Scan for the cell matching the given text and deliver its [x, y] coordinate at center. 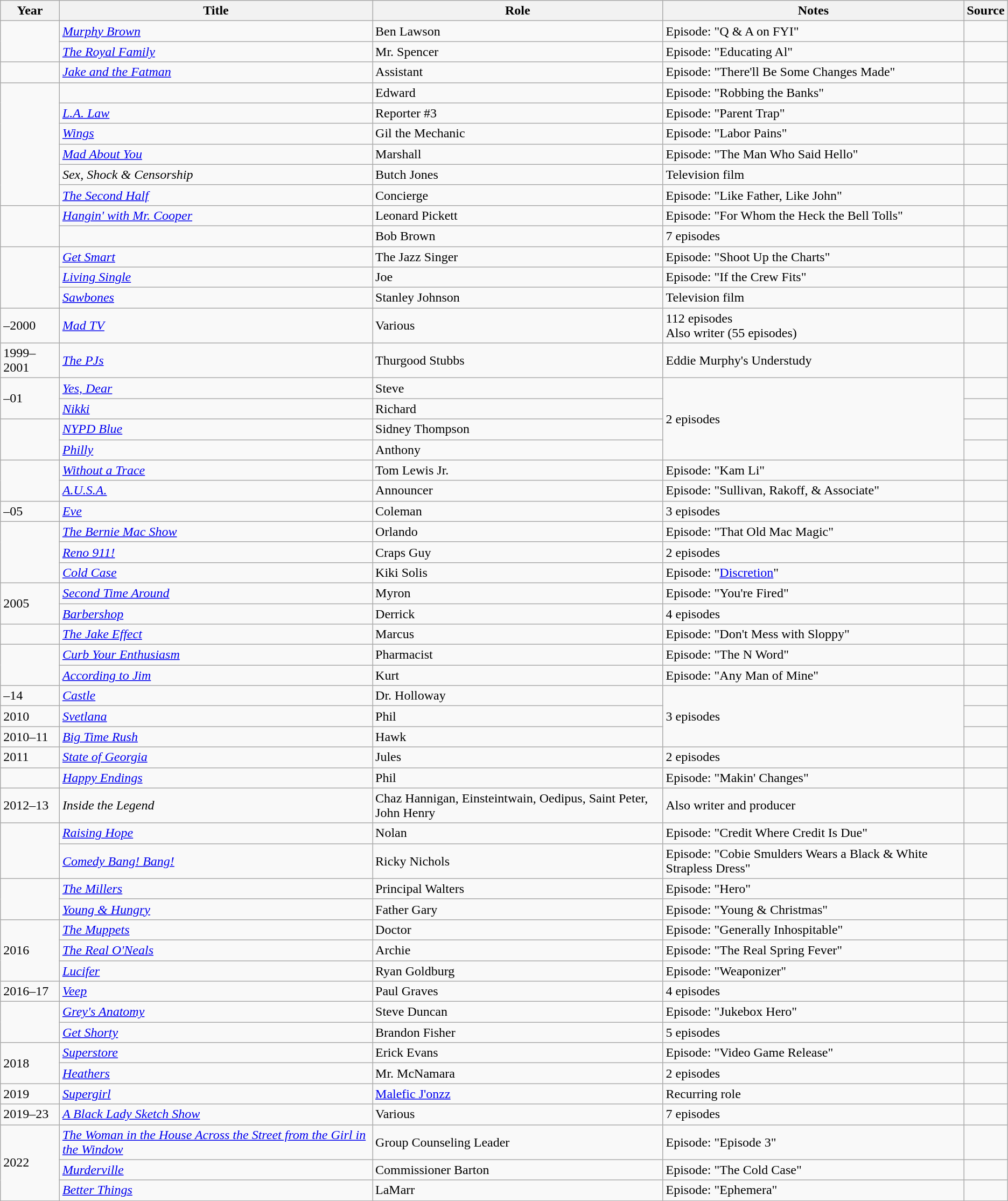
Anthony [518, 450]
Episode: "Robbing the Banks" [813, 93]
Leonard Pickett [518, 215]
Hangin' with Mr. Cooper [215, 215]
Wings [215, 134]
Derrick [518, 613]
Assistant [518, 72]
Tom Lewis Jr. [518, 470]
Commissioner Barton [518, 1170]
Episode: "Episode 3" [813, 1142]
Without a Trace [215, 470]
2011 [30, 757]
Ben Lawson [518, 31]
Steve Duncan [518, 1012]
Supergirl [215, 1094]
Curb Your Enthusiasm [215, 655]
Episode: "Cobie Smulders Wears a Black & White Strapless Dress" [813, 861]
Announcer [518, 491]
Murderville [215, 1170]
The Royal Family [215, 52]
2010–11 [30, 737]
Thurgood Stubbs [518, 361]
Young & Hungry [215, 909]
The Jake Effect [215, 634]
Gil the Mechanic [518, 134]
Episode: "You're Fired" [813, 593]
Episode: "Jukebox Hero" [813, 1012]
Get Smart [215, 257]
Episode: "Young & Christmas" [813, 909]
Heathers [215, 1073]
Malefic J'onzz [518, 1094]
Philly [215, 450]
Joe [518, 277]
Episode: "Q & A on FYI" [813, 31]
Lucifer [215, 971]
Principal Walters [518, 889]
2016 [30, 950]
Sex, Shock & Censorship [215, 174]
The Real O'Neals [215, 950]
Edward [518, 93]
According to Jim [215, 675]
Living Single [215, 277]
Doctor [518, 930]
The Millers [215, 889]
Big Time Rush [215, 737]
Episode: "That Old Mac Magic" [813, 532]
2016–17 [30, 991]
Orlando [518, 532]
Episode: "Labor Pains" [813, 134]
Hawk [518, 737]
Episode: "Parent Trap" [813, 113]
The PJs [215, 361]
The Second Half [215, 195]
Episode: "Any Man of Mine" [813, 675]
Mr. Spencer [518, 52]
2018 [30, 1063]
–2000 [30, 325]
Steve [518, 388]
2012–13 [30, 806]
Episode: "Weaponizer" [813, 971]
Archie [518, 950]
Brandon Fisher [518, 1032]
Ricky Nichols [518, 861]
Episode: "The Man Who Said Hello" [813, 154]
Craps Guy [518, 552]
Pharmacist [518, 655]
Source [985, 11]
Also writer and producer [813, 806]
1999–2001 [30, 361]
2019–23 [30, 1114]
Marshall [518, 154]
Happy Endings [215, 778]
Episode: "Video Game Release" [813, 1053]
The Woman in the House Across the Street from the Girl in the Window [215, 1142]
Episode: "If the Crew Fits" [813, 277]
Kiki Solis [518, 572]
Coleman [518, 511]
Episode: "Don't Mess with Sloppy" [813, 634]
Recurring role [813, 1094]
Erick Evans [518, 1053]
Episode: "Ephemera" [813, 1190]
Reno 911! [215, 552]
Paul Graves [518, 991]
Superstore [215, 1053]
Veep [215, 991]
Eddie Murphy's Understudy [813, 361]
The Bernie Mac Show [215, 532]
Nolan [518, 833]
2022 [30, 1162]
Mad TV [215, 325]
Second Time Around [215, 593]
–01 [30, 399]
Episode: "Discretion" [813, 572]
–05 [30, 511]
Ryan Goldburg [518, 971]
Chaz Hannigan, Einsteintwain, Oedipus, Saint Peter, John Henry [518, 806]
Group Counseling Leader [518, 1142]
5 episodes [813, 1032]
Episode: "Sullivan, Rakoff, & Associate" [813, 491]
Barbershop [215, 613]
Raising Hope [215, 833]
LaMarr [518, 1190]
Episode: "The N Word" [813, 655]
2005 [30, 603]
Nikki [215, 409]
Episode: "Credit Where Credit Is Due" [813, 833]
Episode: "For Whom the Heck the Bell Tolls" [813, 215]
Myron [518, 593]
Yes, Dear [215, 388]
Concierge [518, 195]
112 episodesAlso writer (55 episodes) [813, 325]
Murphy Brown [215, 31]
Get Shorty [215, 1032]
2019 [30, 1094]
The Jazz Singer [518, 257]
Castle [215, 696]
State of Georgia [215, 757]
Richard [518, 409]
Mr. McNamara [518, 1073]
Kurt [518, 675]
Cold Case [215, 572]
–14 [30, 696]
Eve [215, 511]
Jules [518, 757]
L.A. Law [215, 113]
Bob Brown [518, 236]
Sawbones [215, 298]
Inside the Legend [215, 806]
Episode: "The Real Spring Fever" [813, 950]
The Muppets [215, 930]
Role [518, 11]
Stanley Johnson [518, 298]
Title [215, 11]
Year [30, 11]
Episode: "There'll Be Some Changes Made" [813, 72]
Episode: "Hero" [813, 889]
Episode: "Kam Li" [813, 470]
Episode: "Like Father, Like John" [813, 195]
Jake and the Fatman [215, 72]
Mad About You [215, 154]
Sidney Thompson [518, 429]
Better Things [215, 1190]
A.U.S.A. [215, 491]
Episode: "Generally Inhospitable" [813, 930]
Episode: "Educating Al" [813, 52]
Dr. Holloway [518, 696]
Svetlana [215, 716]
Butch Jones [518, 174]
Episode: "The Cold Case" [813, 1170]
Marcus [518, 634]
Episode: "Makin' Changes" [813, 778]
Comedy Bang! Bang! [215, 861]
Father Gary [518, 909]
A Black Lady Sketch Show [215, 1114]
NYPD Blue [215, 429]
Grey's Anatomy [215, 1012]
Episode: "Shoot Up the Charts" [813, 257]
Reporter #3 [518, 113]
Notes [813, 11]
2010 [30, 716]
